Search for the cell housing the specified text and yield its (X, Y) center coordinate. 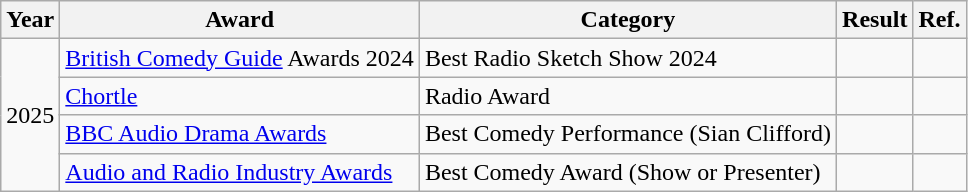
Year (30, 20)
Best Radio Sketch Show 2024 (628, 58)
Chortle (240, 96)
Audio and Radio Industry Awards (240, 172)
Radio Award (628, 96)
Best Comedy Award (Show or Presenter) (628, 172)
Result (875, 20)
BBC Audio Drama Awards (240, 134)
2025 (30, 115)
Ref. (940, 20)
Award (240, 20)
Best Comedy Performance (Sian Clifford) (628, 134)
British Comedy Guide Awards 2024 (240, 58)
Category (628, 20)
